Return the [x, y] coordinate for the center point of the cell that contains the specified text.  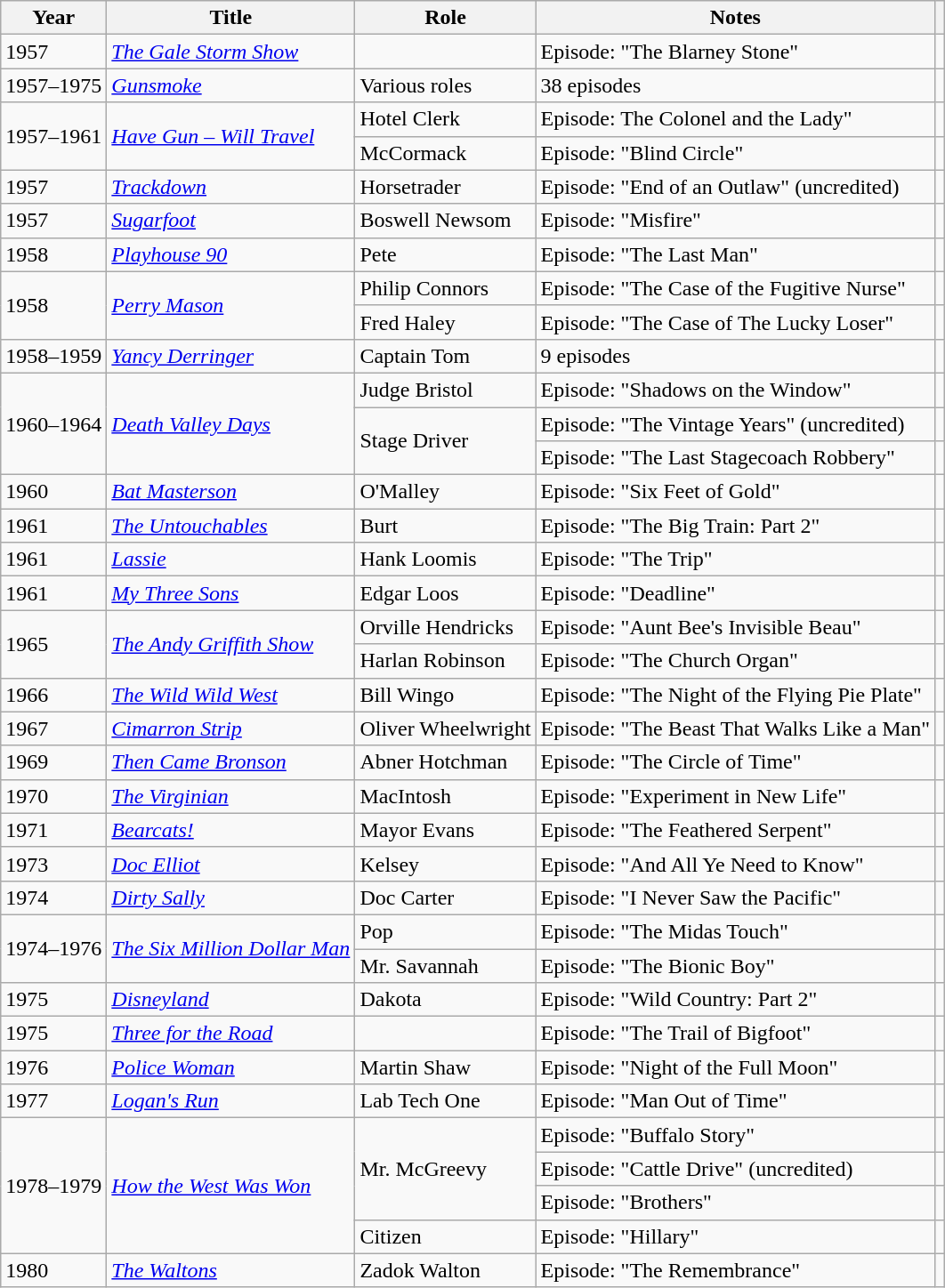
The Gale Storm Show [231, 52]
Episode: "Wild Country: Part 2" [735, 1000]
Episode: "The Remembrance" [735, 1270]
Sugarfoot [231, 221]
Hotel Clerk [445, 119]
Episode: "Cattle Drive" (uncredited) [735, 1169]
Lab Tech One [445, 1101]
1960 [53, 492]
Playhouse 90 [231, 254]
Episode: "The Last Man" [735, 254]
Episode: "The Case of The Lucky Loser" [735, 322]
Bill Wingo [445, 695]
9 episodes [735, 356]
The Virginian [231, 796]
Stage Driver [445, 441]
Fred Haley [445, 322]
Zadok Walton [445, 1270]
How the West Was Won [231, 1186]
Death Valley Days [231, 423]
1974 [53, 898]
Disneyland [231, 1000]
1957–1975 [53, 85]
Role [445, 18]
Episode: "Blind Circle" [735, 153]
Kelsey [445, 864]
Burt [445, 526]
Episode: "And All Ye Need to Know" [735, 864]
Episode: "Experiment in New Life" [735, 796]
Episode: "Buffalo Story" [735, 1135]
Trackdown [231, 187]
Episode: "The Big Train: Part 2" [735, 526]
Episode: "I Never Saw the Pacific" [735, 898]
1978–1979 [53, 1186]
Pop [445, 931]
Cimarron Strip [231, 729]
1969 [53, 762]
Episode: "The Feathered Serpent" [735, 830]
MacIntosh [445, 796]
Episode: "Hillary" [735, 1236]
Bearcats! [231, 830]
Episode: "The Midas Touch" [735, 931]
Bat Masterson [231, 492]
Perry Mason [231, 305]
Hank Loomis [445, 559]
Abner Hotchman [445, 762]
Mr. Savannah [445, 965]
Episode: "End of an Outlaw" (uncredited) [735, 187]
Doc Elliot [231, 864]
Episode: "Aunt Bee's Invisible Beau" [735, 627]
Mr. McGreevy [445, 1169]
Pete [445, 254]
The Untouchables [231, 526]
Episode: "Misfire" [735, 221]
Year [53, 18]
1973 [53, 864]
Martin Shaw [445, 1067]
Episode: "The Vintage Years" (uncredited) [735, 424]
Episode: "Man Out of Time" [735, 1101]
1971 [53, 830]
1974–1976 [53, 948]
Title [231, 18]
Episode: "The Trip" [735, 559]
Then Came Bronson [231, 762]
Various roles [445, 85]
Episode: "The Trail of Bigfoot" [735, 1034]
Horsetrader [445, 187]
The Waltons [231, 1270]
1966 [53, 695]
The Wild Wild West [231, 695]
Episode: "Six Feet of Gold" [735, 492]
Harlan Robinson [445, 661]
The Six Million Dollar Man [231, 948]
Gunsmoke [231, 85]
O'Malley [445, 492]
Boswell Newsom [445, 221]
1970 [53, 796]
Episode: "Brothers" [735, 1203]
1980 [53, 1270]
Episode: "The Church Organ" [735, 661]
Captain Tom [445, 356]
Citizen [445, 1236]
Judge Bristol [445, 390]
1965 [53, 644]
Oliver Wheelwright [445, 729]
Episode: "The Bionic Boy" [735, 965]
Episode: "The Blarney Stone" [735, 52]
Dakota [445, 1000]
Episode: "The Last Stagecoach Robbery" [735, 458]
Edgar Loos [445, 593]
Dirty Sally [231, 898]
Episode: "The Beast That Walks Like a Man" [735, 729]
Yancy Derringer [231, 356]
1958–1959 [53, 356]
Episode: "The Case of the Fugitive Nurse" [735, 288]
1960–1964 [53, 423]
Police Woman [231, 1067]
Episode: "Shadows on the Window" [735, 390]
Three for the Road [231, 1034]
Episode: The Colonel and the Lady" [735, 119]
Doc Carter [445, 898]
Episode: "Deadline" [735, 593]
Episode: "Night of the Full Moon" [735, 1067]
Notes [735, 18]
McCormack [445, 153]
Lassie [231, 559]
Logan's Run [231, 1101]
The Andy Griffith Show [231, 644]
Episode: "The Night of the Flying Pie Plate" [735, 695]
1977 [53, 1101]
1967 [53, 729]
Have Gun – Will Travel [231, 136]
Philip Connors [445, 288]
Episode: "The Circle of Time" [735, 762]
38 episodes [735, 85]
Mayor Evans [445, 830]
Orville Hendricks [445, 627]
1976 [53, 1067]
1957–1961 [53, 136]
My Three Sons [231, 593]
